Determine the [X, Y] coordinate at the center of the cell enclosing the given text.  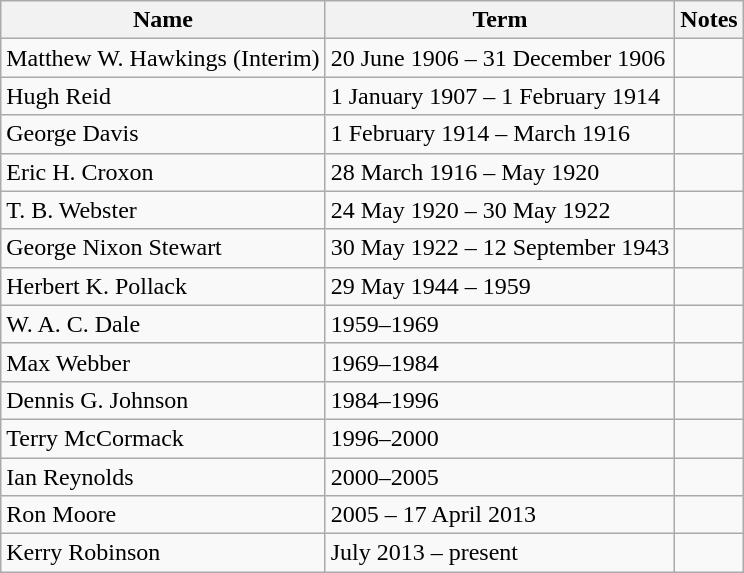
Term [500, 20]
George Davis [163, 134]
2005 – 17 April 2013 [500, 515]
28 March 1916 – May 1920 [500, 172]
T. B. Webster [163, 210]
Eric H. Croxon [163, 172]
Ron Moore [163, 515]
Ian Reynolds [163, 477]
Notes [709, 20]
Kerry Robinson [163, 553]
Dennis G. Johnson [163, 400]
Terry McCormack [163, 438]
Max Webber [163, 362]
George Nixon Stewart [163, 248]
1984–1996 [500, 400]
Herbert K. Pollack [163, 286]
1959–1969 [500, 324]
1996–2000 [500, 438]
30 May 1922 – 12 September 1943 [500, 248]
Matthew W. Hawkings (Interim) [163, 58]
W. A. C. Dale [163, 324]
1969–1984 [500, 362]
July 2013 – present [500, 553]
24 May 1920 – 30 May 1922 [500, 210]
1 January 1907 – 1 February 1914 [500, 96]
1 February 1914 – March 1916 [500, 134]
29 May 1944 – 1959 [500, 286]
Name [163, 20]
Hugh Reid [163, 96]
2000–2005 [500, 477]
20 June 1906 – 31 December 1906 [500, 58]
